Pinpoint the cell where the given text exists, returning its [X, Y] midpoint coordinate. 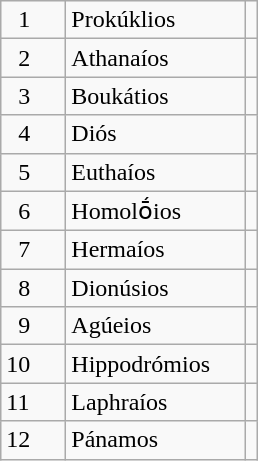
4 [34, 134]
Athanaíos [156, 58]
Diós [156, 134]
2 [34, 58]
9 [34, 326]
Pánamos [156, 440]
11 [34, 402]
5 [34, 172]
1 [34, 20]
7 [34, 250]
10 [34, 364]
6 [34, 211]
Prokúklios [156, 20]
Boukátios [156, 96]
8 [34, 288]
12 [34, 440]
Laphraíos [156, 402]
Euthaíos [156, 172]
3 [34, 96]
Agúeios [156, 326]
Homolṓios [156, 211]
Hermaíos [156, 250]
Dionúsios [156, 288]
Hippodrómios [156, 364]
